Find where the given text appears and provide that cell's center as (x, y) coordinate. 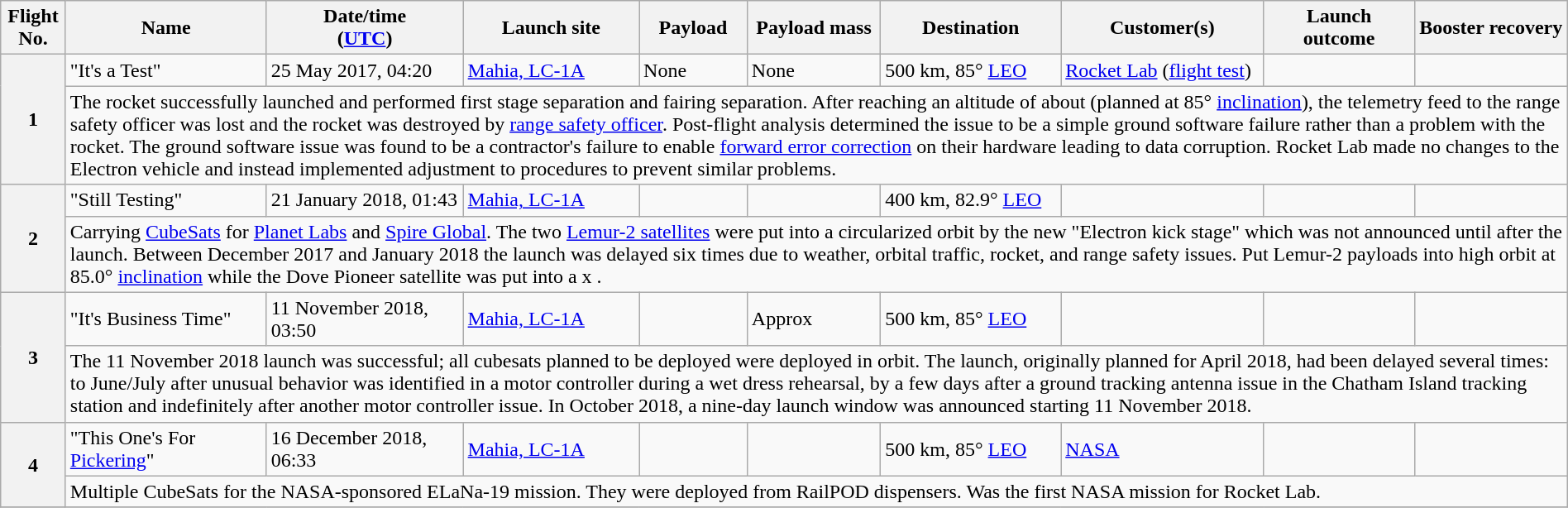
11 November 2018, 03:50 (365, 319)
"This One's For Pickering" (165, 448)
Name (165, 28)
21 January 2018, 01:43 (365, 200)
NASA (1163, 448)
Booster recovery (1490, 28)
Multiple CubeSats for the NASA-sponsored ELaNa-19 mission. They were deployed from RailPOD dispensers. Was the first NASA mission for Rocket Lab. (816, 491)
Date/time(UTC) (365, 28)
4 (33, 465)
"Still Testing" (165, 200)
Rocket Lab (flight test) (1163, 70)
Approx (814, 319)
Launch site (551, 28)
Payload (693, 28)
Destination (971, 28)
"It's a Test" (165, 70)
"It's Business Time" (165, 319)
Launch outcome (1339, 28)
25 May 2017, 04:20 (365, 70)
Customer(s) (1163, 28)
400 km, 82.9° LEO (971, 200)
Flight No. (33, 28)
3 (33, 357)
2 (33, 238)
1 (33, 119)
Payload mass (814, 28)
16 December 2018, 06:33 (365, 448)
